Search for the cell housing the specified text and yield its (X, Y) center coordinate. 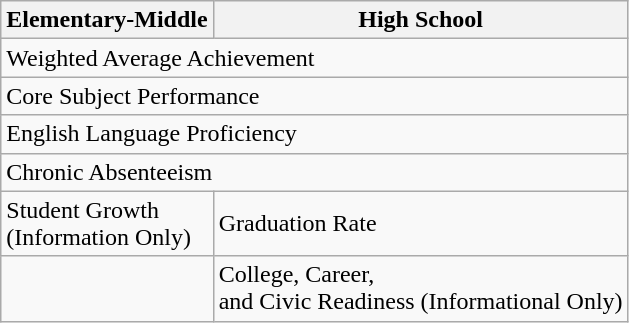
English Language Proficiency (314, 134)
High School (420, 20)
Core Subject Performance (314, 96)
Elementary-Middle (107, 20)
Student Growth(Information Only) (107, 224)
Graduation Rate (420, 224)
College, Career,and Civic Readiness (Informational Only) (420, 288)
Weighted Average Achievement (314, 58)
Chronic Absenteeism (314, 172)
